Detect which cell encompasses the target text, then output its (X, Y) center coordinate. 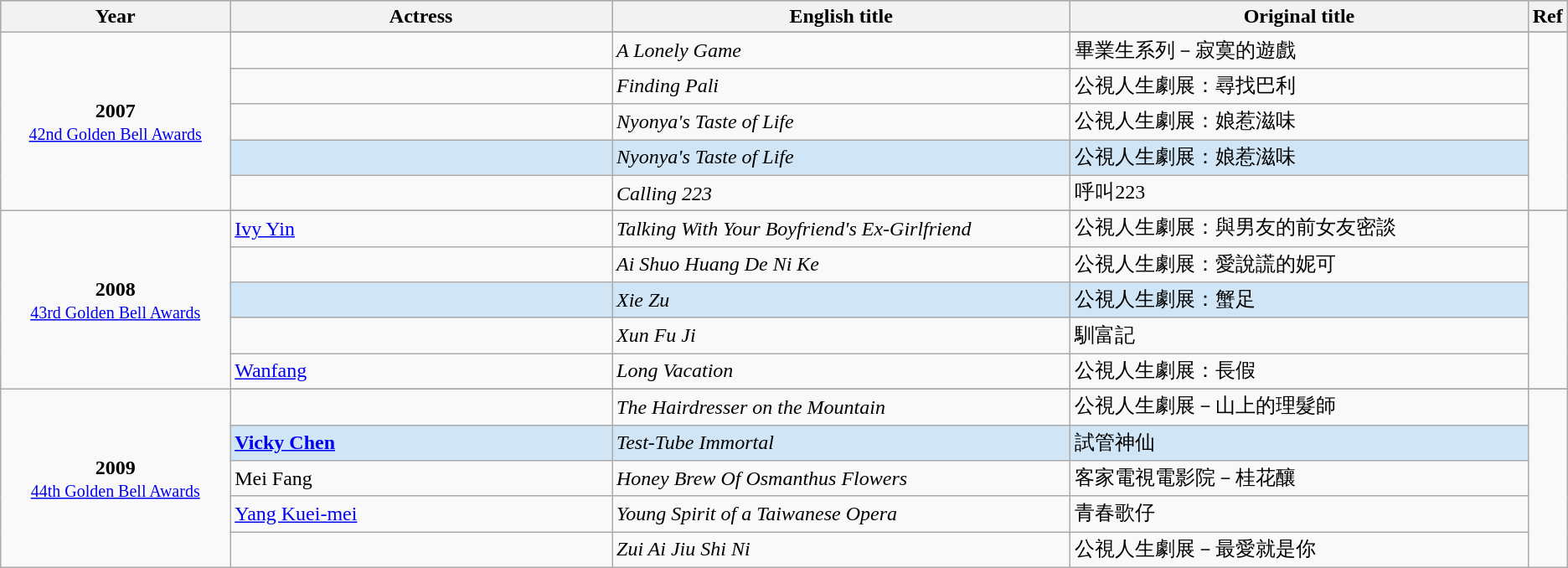
Zui Ai Jiu Shi Ni (841, 550)
Finding Pali (841, 85)
Ref (1548, 17)
A Lonely Game (841, 50)
Calling 223 (841, 193)
公視人生劇展：與男友的前女友密談 (1299, 230)
Talking With Your Boyfriend's Ex-Girlfriend (841, 230)
English title (841, 17)
Xun Fu Ji (841, 335)
Young Spirit of a Taiwanese Opera (841, 514)
Year (116, 17)
Honey Brew Of Osmanthus Flowers (841, 479)
Ivy Yin (421, 230)
公視人生劇展－最愛就是你 (1299, 550)
Test-Tube Immortal (841, 442)
Long Vacation (841, 372)
2007 42nd Golden Bell Awards (116, 122)
2009 44th Golden Bell Awards (116, 478)
Original title (1299, 17)
Mei Fang (421, 479)
Ai Shuo Huang De Ni Ke (841, 265)
公視人生劇展：長假 (1299, 372)
公視人生劇展：蟹足 (1299, 300)
呼叫223 (1299, 193)
Vicky Chen (421, 442)
馴富記 (1299, 335)
Actress (421, 17)
試管神仙 (1299, 442)
Yang Kuei-mei (421, 514)
Xie Zu (841, 300)
公視人生劇展：尋找巴利 (1299, 85)
公視人生劇展－山上的理髮師 (1299, 407)
The Hairdresser on the Mountain (841, 407)
公視人生劇展：愛說謊的妮可 (1299, 265)
青春歌仔 (1299, 514)
畢業生系列－寂寞的遊戲 (1299, 50)
2008 43rd Golden Bell Awards (116, 300)
客家電視電影院－桂花釀 (1299, 479)
Wanfang (421, 372)
